Output the [x, y] coordinate of the center of the cell containing the given text.  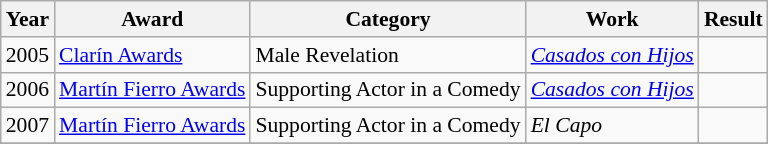
El Capo [612, 126]
Result [734, 19]
2005 [28, 55]
Work [612, 19]
Year [28, 19]
2006 [28, 90]
Clarín Awards [152, 55]
Category [388, 19]
Male Revelation [388, 55]
Award [152, 19]
2007 [28, 126]
